Search for the cell housing the specified text and yield its (X, Y) center coordinate. 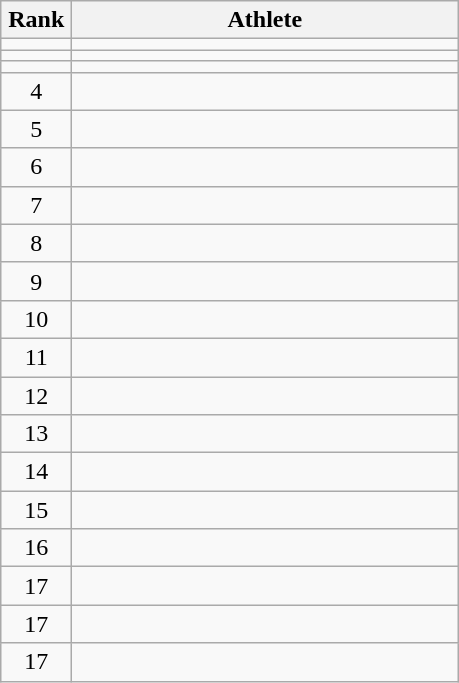
9 (36, 281)
16 (36, 548)
15 (36, 510)
7 (36, 205)
14 (36, 472)
13 (36, 434)
8 (36, 243)
12 (36, 395)
Athlete (265, 20)
11 (36, 357)
5 (36, 129)
Rank (36, 20)
4 (36, 91)
6 (36, 167)
10 (36, 319)
